Identify which cell holds the provided text, then report its [X, Y] central coordinate. 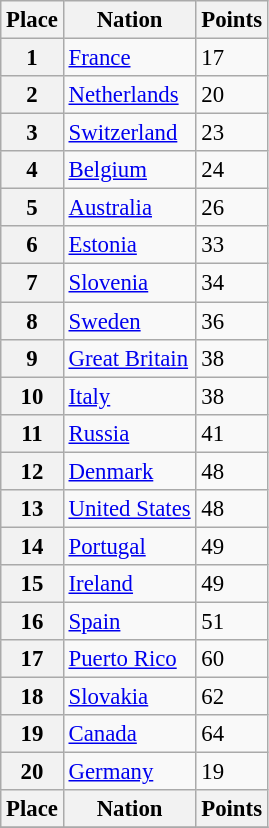
9 [32, 358]
34 [232, 283]
62 [232, 697]
10 [32, 396]
15 [32, 584]
Puerto Rico [130, 659]
8 [32, 321]
2 [32, 95]
33 [232, 245]
3 [32, 133]
12 [32, 471]
Ireland [130, 584]
23 [232, 133]
Denmark [130, 471]
16 [32, 621]
France [130, 58]
Great Britain [130, 358]
Germany [130, 772]
Estonia [130, 245]
14 [32, 546]
Portugal [130, 546]
Switzerland [130, 133]
11 [32, 433]
Italy [130, 396]
4 [32, 170]
6 [32, 245]
Slovakia [130, 697]
18 [32, 697]
1 [32, 58]
51 [232, 621]
Netherlands [130, 95]
Russia [130, 433]
60 [232, 659]
5 [32, 208]
64 [232, 734]
36 [232, 321]
Australia [130, 208]
26 [232, 208]
Slovenia [130, 283]
41 [232, 433]
13 [32, 509]
24 [232, 170]
Sweden [130, 321]
United States [130, 509]
7 [32, 283]
Canada [130, 734]
Spain [130, 621]
Belgium [130, 170]
